Find where the given text appears and provide that cell's center as (X, Y) coordinate. 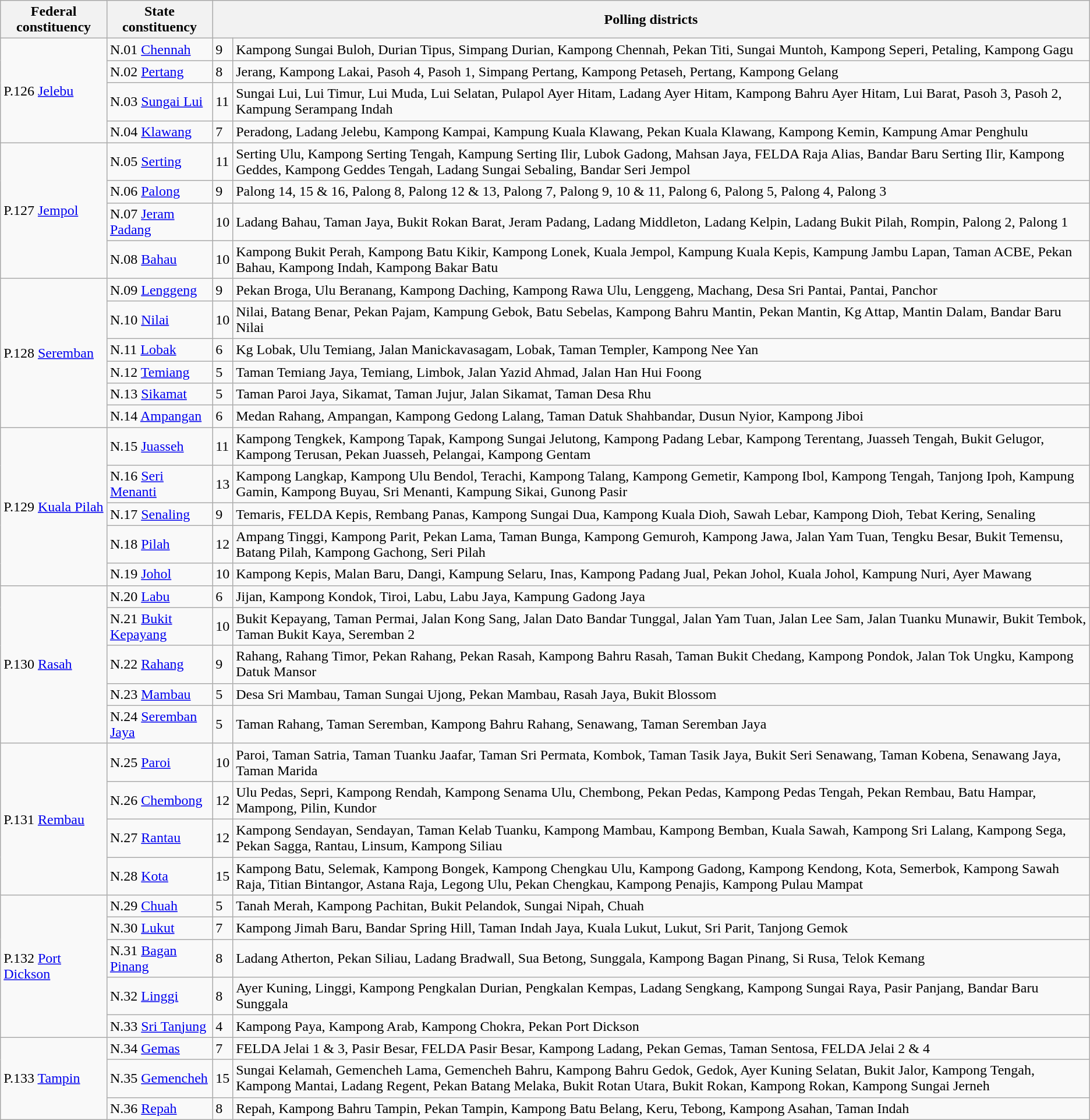
4 (222, 1026)
P.131 Rembau (54, 819)
Ladang Bahau, Taman Jaya, Bukit Rokan Barat, Jeram Padang, Ladang Middleton, Ladang Kelpin, Ladang Bukit Pilah, Rompin, Palong 2, Palong 1 (661, 221)
N.32 Linggi (160, 996)
Kampong Sungai Buloh, Durian Tipus, Simpang Durian, Kampong Chennah, Pekan Titi, Sungai Muntoh, Kampong Seperi, Petaling, Kampong Gagu (661, 50)
N.03 Sungai Lui (160, 101)
P.132 Port Dickson (54, 966)
N.12 Temiang (160, 372)
N.09 Lenggeng (160, 289)
N.29 Chuah (160, 906)
N.02 Pertang (160, 72)
Taman Rahang, Taman Seremban, Kampong Bahru Rahang, Senawang, Taman Seremban Jaya (661, 725)
Pekan Broga, Ulu Beranang, Kampong Daching, Kampong Rawa Ulu, Lenggeng, Machang, Desa Sri Pantai, Pantai, Panchor (661, 289)
N.07 Jeram Padang (160, 221)
N.24 Seremban Jaya (160, 725)
N.10 Nilai (160, 319)
N.33 Sri Tanjung (160, 1026)
Jijan, Kampong Kondok, Tiroi, Labu, Labu Jaya, Kampung Gadong Jaya (661, 596)
Taman Paroi Jaya, Sikamat, Taman Jujur, Jalan Sikamat, Taman Desa Rhu (661, 394)
N.06 Palong (160, 192)
P.129 Kuala Pilah (54, 507)
Federal constituency (54, 20)
N.15 Juasseh (160, 446)
Nilai, Batang Benar, Pekan Pajam, Kampung Gebok, Batu Sebelas, Kampong Bahru Mantin, Pekan Mantin, Kg Attap, Mantin Dalam, Bandar Baru Nilai (661, 319)
Desa Sri Mambau, Taman Sungai Ujong, Pekan Mambau, Rasah Jaya, Bukit Blossom (661, 694)
N.22 Rahang (160, 664)
P.128 Seremban (54, 353)
N.14 Ampangan (160, 416)
N.25 Paroi (160, 762)
N.26 Chembong (160, 800)
Peradong, Ladang Jelebu, Kampong Kampai, Kampung Kuala Klawang, Pekan Kuala Klawang, Kampong Kemin, Kampung Amar Penghulu (661, 132)
State constituency (160, 20)
N.28 Kota (160, 876)
N.21 Bukit Kepayang (160, 627)
N.08 Bahau (160, 260)
Kampong Kepis, Malan Baru, Dangi, Kampung Selaru, Inas, Kampong Padang Jual, Pekan Johol, Kuala Johol, Kampung Nuri, Ayer Mawang (661, 574)
N.20 Labu (160, 596)
13 (222, 485)
N.31 Bagan Pinang (160, 959)
Ladang Atherton, Pekan Siliau, Ladang Bradwall, Sua Betong, Sunggala, Kampong Bagan Pinang, Si Rusa, Telok Kemang (661, 959)
Repah, Kampong Bahru Tampin, Pekan Tampin, Kampong Batu Belang, Keru, Tebong, Kampong Asahan, Taman Indah (661, 1108)
N.34 Gemas (160, 1048)
Palong 14, 15 & 16, Palong 8, Palong 12 & 13, Palong 7, Palong 9, 10 & 11, Palong 6, Palong 5, Palong 4, Palong 3 (661, 192)
Kampong Jimah Baru, Bandar Spring Hill, Taman Indah Jaya, Kuala Lukut, Lukut, Sri Parit, Tanjong Gemok (661, 928)
N.19 Johol (160, 574)
Kg Lobak, Ulu Temiang, Jalan Manickavasagam, Lobak, Taman Templer, Kampong Nee Yan (661, 349)
N.04 Klawang (160, 132)
P.127 Jempol (54, 211)
Rahang, Rahang Timor, Pekan Rahang, Pekan Rasah, Kampong Bahru Rasah, Taman Bukit Chedang, Kampong Pondok, Jalan Tok Ungku, Kampong Datuk Mansor (661, 664)
P.133 Tampin (54, 1079)
Temaris, FELDA Kepis, Rembang Panas, Kampong Sungai Dua, Kampong Kuala Dioh, Sawah Lebar, Kampong Dioh, Tebat Kering, Senaling (661, 514)
N.18 Pilah (160, 544)
N.13 Sikamat (160, 394)
Paroi, Taman Satria, Taman Tuanku Jaafar, Taman Sri Permata, Kombok, Taman Tasik Jaya, Bukit Seri Senawang, Taman Kobena, Senawang Jaya, Taman Marida (661, 762)
N.27 Rantau (160, 838)
N.23 Mambau (160, 694)
N.11 Lobak (160, 349)
N.01 Chennah (160, 50)
Polling districts (651, 20)
N.05 Serting (160, 162)
N.35 Gemencheh (160, 1079)
P.130 Rasah (54, 664)
P.126 Jelebu (54, 91)
N.30 Lukut (160, 928)
N.16 Seri Menanti (160, 485)
Jerang, Kampong Lakai, Pasoh 4, Pasoh 1, Simpang Pertang, Kampong Petaseh, Pertang, Kampong Gelang (661, 72)
Medan Rahang, Ampangan, Kampong Gedong Lalang, Taman Datuk Shahbandar, Dusun Nyior, Kampong Jiboi (661, 416)
Tanah Merah, Kampong Pachitan, Bukit Pelandok, Sungai Nipah, Chuah (661, 906)
N.17 Senaling (160, 514)
Kampong Paya, Kampong Arab, Kampong Chokra, Pekan Port Dickson (661, 1026)
Taman Temiang Jaya, Temiang, Limbok, Jalan Yazid Ahmad, Jalan Han Hui Foong (661, 372)
Ayer Kuning, Linggi, Kampong Pengkalan Durian, Pengkalan Kempas, Ladang Sengkang, Kampong Sungai Raya, Pasir Panjang, Bandar Baru Sunggala (661, 996)
N.36 Repah (160, 1108)
FELDA Jelai 1 & 3, Pasir Besar, FELDA Pasir Besar, Kampong Ladang, Pekan Gemas, Taman Sentosa, FELDA Jelai 2 & 4 (661, 1048)
Ulu Pedas, Sepri, Kampong Rendah, Kampong Senama Ulu, Chembong, Pekan Pedas, Kampong Pedas Tengah, Pekan Rembau, Batu Hampar, Mampong, Pilin, Kundor (661, 800)
